For the text-containing cell, return its midpoint in [X, Y] coordinate format. 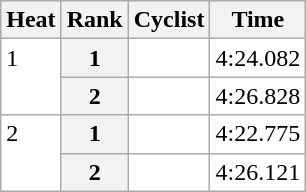
Cyclist [169, 20]
4:26.828 [258, 96]
Time [258, 20]
Heat [31, 20]
4:24.082 [258, 58]
Rank [94, 20]
4:26.121 [258, 172]
4:22.775 [258, 134]
